Find where the given text appears and provide that cell's center as [x, y] coordinate. 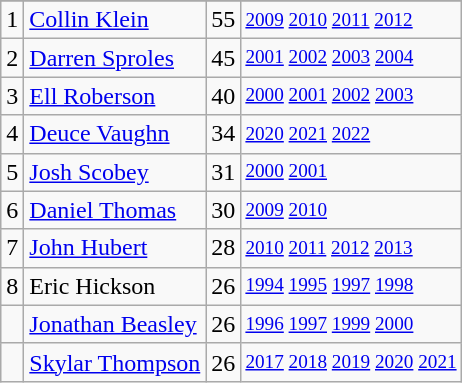
Josh Scobey [115, 172]
3 [12, 96]
2010 2011 2012 2013 [351, 248]
Darren Sproles [115, 58]
1994 1995 1997 1998 [351, 286]
1 [12, 20]
7 [12, 248]
5 [12, 172]
28 [224, 248]
2 [12, 58]
6 [12, 210]
45 [224, 58]
2020 2021 2022 [351, 134]
Jonathan Beasley [115, 324]
Collin Klein [115, 20]
8 [12, 286]
2009 2010 2011 2012 [351, 20]
34 [224, 134]
30 [224, 210]
1996 1997 1999 2000 [351, 324]
Eric Hickson [115, 286]
John Hubert [115, 248]
4 [12, 134]
Skylar Thompson [115, 362]
Daniel Thomas [115, 210]
2001 2002 2003 2004 [351, 58]
2017 2018 2019 2020 2021 [351, 362]
2000 2001 2002 2003 [351, 96]
40 [224, 96]
31 [224, 172]
Ell Roberson [115, 96]
2000 2001 [351, 172]
Deuce Vaughn [115, 134]
55 [224, 20]
2009 2010 [351, 210]
